Scan for the cell matching the given text and deliver its (x, y) coordinate at center. 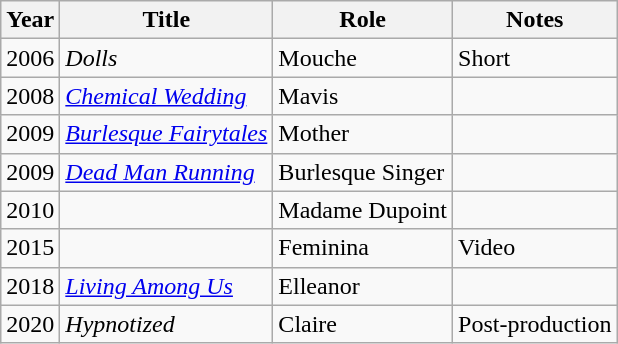
Title (166, 20)
Elleanor (363, 286)
Feminina (363, 248)
Post-production (535, 324)
Hypnotized (166, 324)
Mother (363, 134)
2010 (30, 210)
Dead Man Running (166, 172)
Video (535, 248)
Dolls (166, 58)
Mavis (363, 96)
2008 (30, 96)
Madame Dupoint (363, 210)
Notes (535, 20)
2018 (30, 286)
Living Among Us (166, 286)
2006 (30, 58)
Burlesque Fairytales (166, 134)
Claire (363, 324)
Mouche (363, 58)
Short (535, 58)
2020 (30, 324)
Burlesque Singer (363, 172)
Role (363, 20)
Chemical Wedding (166, 96)
Year (30, 20)
2015 (30, 248)
